Determine the (X, Y) coordinate at the center of the cell enclosing the given text.  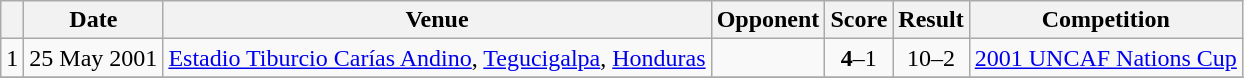
1 (12, 58)
Venue (437, 20)
Estadio Tiburcio Carías Andino, Tegucigalpa, Honduras (437, 58)
Result (931, 20)
Date (94, 20)
25 May 2001 (94, 58)
Competition (1106, 20)
4–1 (859, 58)
Opponent (768, 20)
Score (859, 20)
10–2 (931, 58)
2001 UNCAF Nations Cup (1106, 58)
